Provide the [x, y] coordinate of the cell's center where the given text is located.  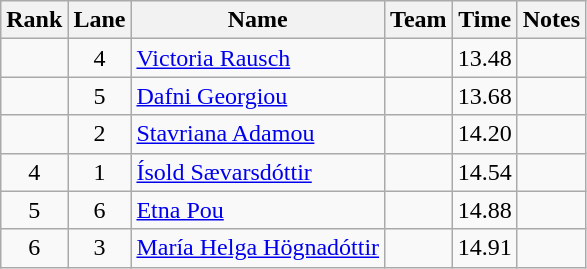
Time [484, 20]
14.20 [484, 134]
María Helga Högnadóttir [258, 248]
14.91 [484, 248]
13.48 [484, 58]
Dafni Georgiou [258, 96]
3 [100, 248]
Team [419, 20]
Notes [551, 20]
14.54 [484, 172]
Name [258, 20]
14.88 [484, 210]
1 [100, 172]
Stavriana Adamou [258, 134]
Etna Pou [258, 210]
2 [100, 134]
Rank [34, 20]
Victoria Rausch [258, 58]
Ísold Sævarsdóttir [258, 172]
13.68 [484, 96]
Lane [100, 20]
